Detect which cell encompasses the target text, then output its [x, y] center coordinate. 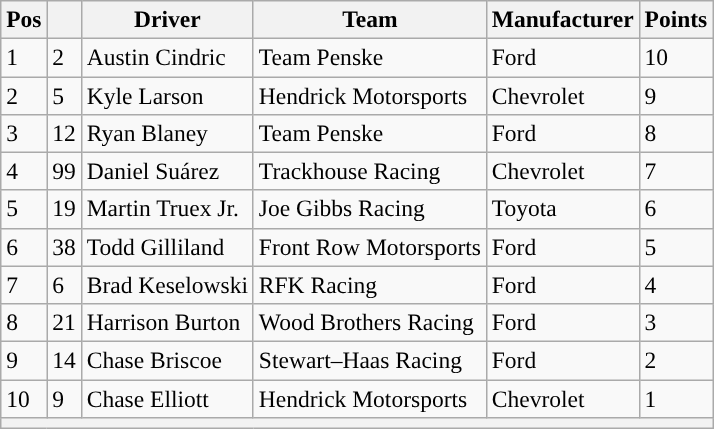
Joe Gibbs Racing [370, 209]
Stewart–Haas Racing [370, 360]
Martin Truex Jr. [167, 209]
19 [64, 209]
Front Row Motorsports [370, 247]
14 [64, 360]
Ryan Blaney [167, 133]
Chase Briscoe [167, 360]
Kyle Larson [167, 95]
Harrison Burton [167, 322]
99 [64, 171]
Team [370, 19]
Brad Keselowski [167, 285]
Manufacturer [562, 19]
Wood Brothers Racing [370, 322]
Driver [167, 19]
Todd Gilliland [167, 247]
Daniel Suárez [167, 171]
Pos [24, 19]
38 [64, 247]
Toyota [562, 209]
Austin Cindric [167, 57]
Points [676, 19]
Trackhouse Racing [370, 171]
12 [64, 133]
21 [64, 322]
Chase Elliott [167, 398]
RFK Racing [370, 285]
